Return (x, y) of the center of cell containing provided text 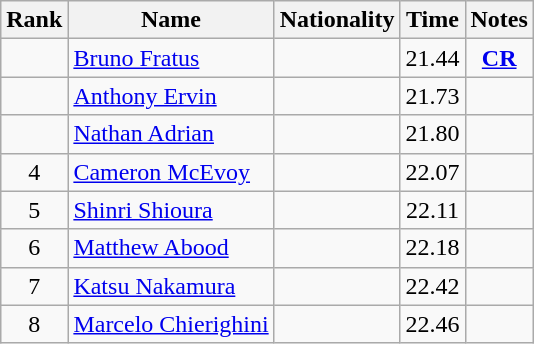
21.73 (432, 96)
7 (34, 286)
22.11 (432, 210)
CR (499, 58)
Cameron McEvoy (171, 172)
Notes (499, 20)
Name (171, 20)
21.44 (432, 58)
Nationality (337, 20)
4 (34, 172)
22.18 (432, 248)
22.42 (432, 286)
Time (432, 20)
Shinri Shioura (171, 210)
Matthew Abood (171, 248)
22.07 (432, 172)
Rank (34, 20)
22.46 (432, 324)
5 (34, 210)
Katsu Nakamura (171, 286)
Anthony Ervin (171, 96)
Marcelo Chierighini (171, 324)
6 (34, 248)
8 (34, 324)
Bruno Fratus (171, 58)
Nathan Adrian (171, 134)
21.80 (432, 134)
